Identify which cell holds the provided text, then report its (X, Y) central coordinate. 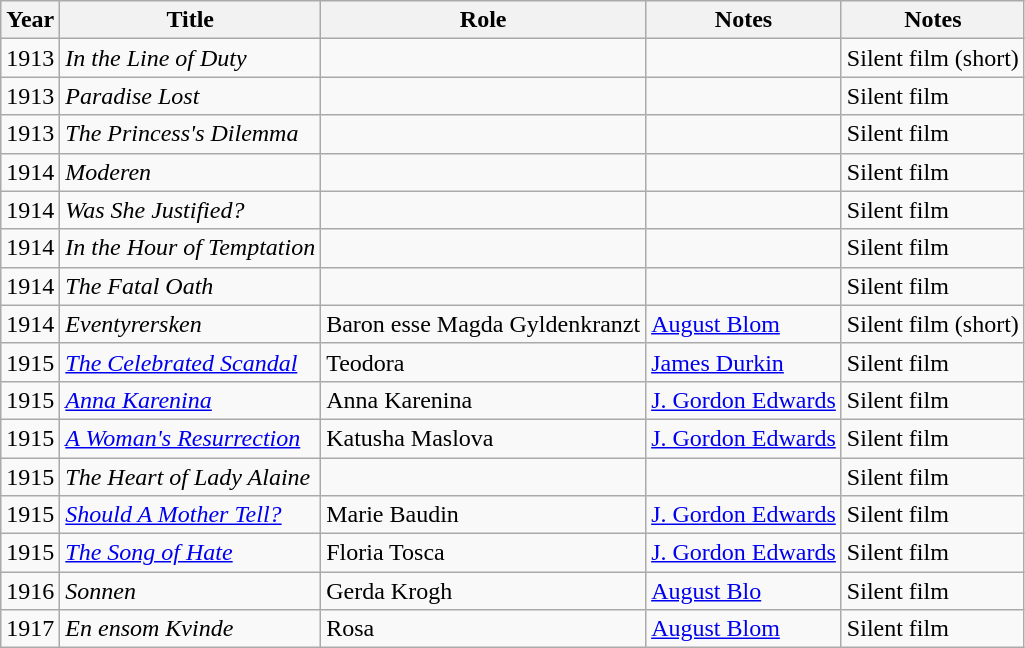
The Fatal Oath (190, 286)
Floria Tosca (484, 553)
Katusha Maslova (484, 438)
Baron esse Magda Gyldenkranzt (484, 324)
Marie Baudin (484, 515)
A Woman's Resurrection (190, 438)
The Celebrated Scandal (190, 362)
Title (190, 20)
En ensom Kvinde (190, 629)
August Blo (744, 591)
In the Line of Duty (190, 58)
Year (30, 20)
Moderen (190, 172)
James Durkin (744, 362)
The Princess's Dilemma (190, 134)
Was She Justified? (190, 210)
Role (484, 20)
Sonnen (190, 591)
Rosa (484, 629)
Paradise Lost (190, 96)
Should A Mother Tell? (190, 515)
1916 (30, 591)
1917 (30, 629)
Teodora (484, 362)
Gerda Krogh (484, 591)
Eventyrersken (190, 324)
The Heart of Lady Alaine (190, 477)
In the Hour of Temptation (190, 248)
The Song of Hate (190, 553)
